For the text-containing cell, return its midpoint in (X, Y) coordinate format. 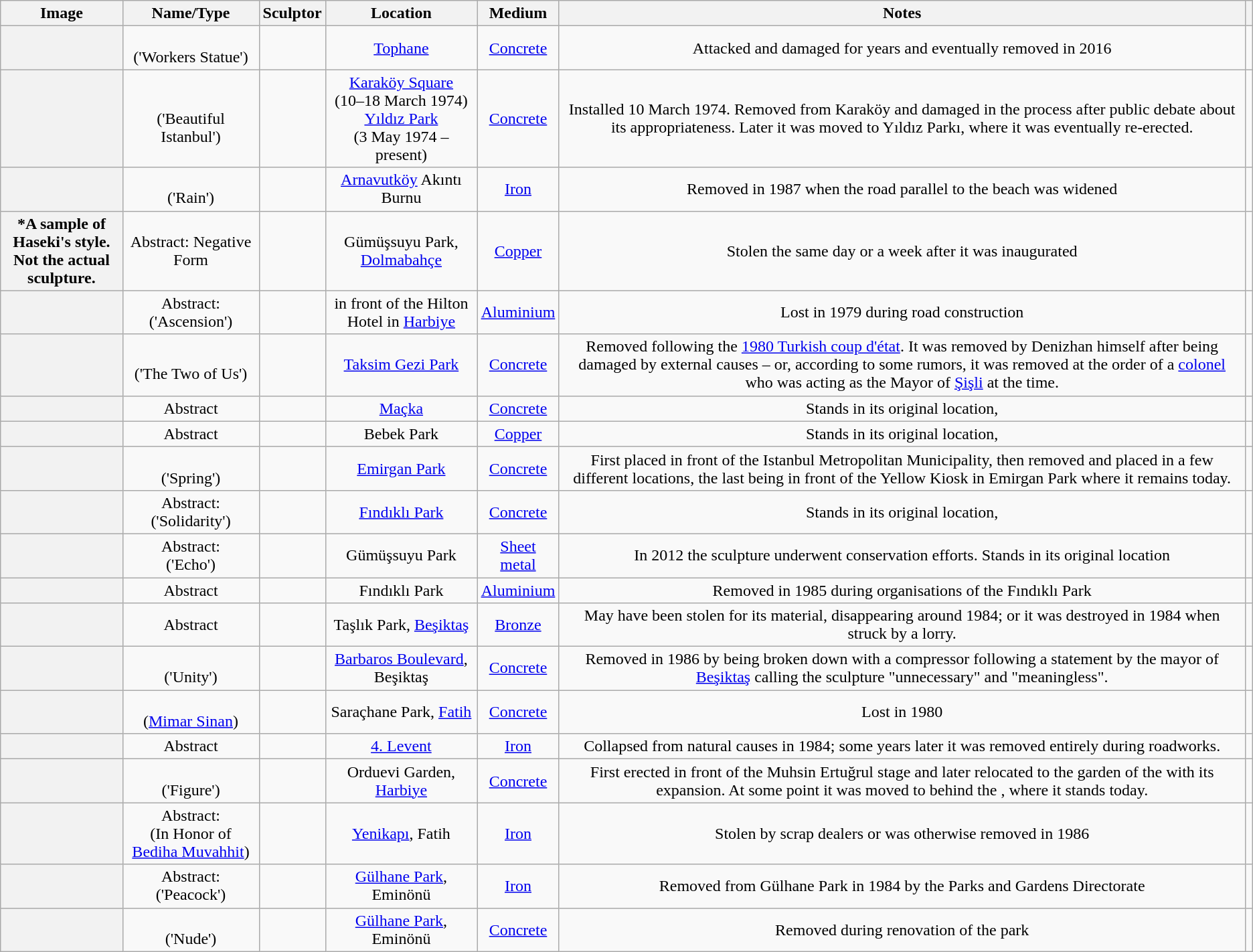
Abstract:('Ascension') (191, 312)
4. Levent (402, 746)
Collapsed from natural causes in 1984; some years later it was removed entirely during roadworks. (902, 746)
Gümüşsuyu Park, Dolmabahçe (402, 250)
('Unity') (191, 668)
Taksim Gezi Park (402, 365)
('Spring') (191, 469)
('Workers Statue') (191, 48)
(Mimar Sinan) (191, 712)
Removed in 1987 when the road parallel to the beach was widened (902, 189)
Name/Type (191, 13)
Sheet metal (518, 556)
Abstract: (In Honor of Bediha Muvahhit) (191, 834)
Karaköy Square(10–18 March 1974)Yıldız Park(3 May 1974 – present) (402, 118)
Stolen by scrap dealers or was otherwise removed in 1986 (902, 834)
Gümüşsuyu Park (402, 556)
Stolen the same day or a week after it was inaugurated (902, 250)
Yenikapı, Fatih (402, 834)
Bebek Park (402, 434)
Tophane (402, 48)
In 2012 the sculpture underwent conservation efforts. Stands in its original location (902, 556)
Location (402, 13)
in front of the Hilton Hotel in Harbiye (402, 312)
Abstract: ('Solidarity') (191, 511)
Abstract: ('Echo') (191, 556)
*A sample of Haseki's style. Not the actual sculpture. (62, 250)
Saraçhane Park, Fatih (402, 712)
('The Two of Us') (191, 365)
Taşlık Park, Beşiktaş (402, 625)
Arnavutköy Akıntı Burnu (402, 189)
Image (62, 13)
Sculptor (292, 13)
May have been stolen for its material, disappearing around 1984; or it was destroyed in 1984 when struck by a lorry. (902, 625)
('Nude') (191, 929)
('Figure') (191, 781)
Removed from Gülhane Park in 1984 by the Parks and Gardens Directorate (902, 886)
('Rain') (191, 189)
Emirgan Park (402, 469)
Orduevi Garden, Harbiye (402, 781)
Removed in 1985 during organisations of the Fındıklı Park (902, 590)
Barbaros Boulevard, Beşiktaş (402, 668)
Lost in 1980 (902, 712)
Medium (518, 13)
Abstract: Negative Form (191, 250)
Abstract: ('Peacock') (191, 886)
Attacked and damaged for years and eventually removed in 2016 (902, 48)
Bronze (518, 625)
Lost in 1979 during road construction (902, 312)
('Beautiful Istanbul') (191, 118)
Notes (902, 13)
Maçka (402, 408)
Removed during renovation of the park (902, 929)
